Extract the (X, Y) coordinate from the center of the cell holding the provided text.  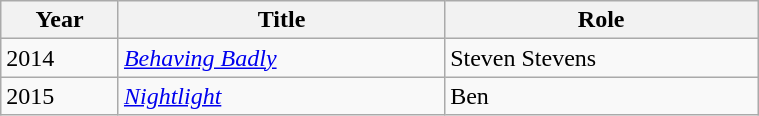
Title (281, 20)
Steven Stevens (602, 58)
Nightlight (281, 96)
2014 (60, 58)
2015 (60, 96)
Year (60, 20)
Ben (602, 96)
Role (602, 20)
Behaving Badly (281, 58)
